For the text-containing cell, return its midpoint in (x, y) coordinate format. 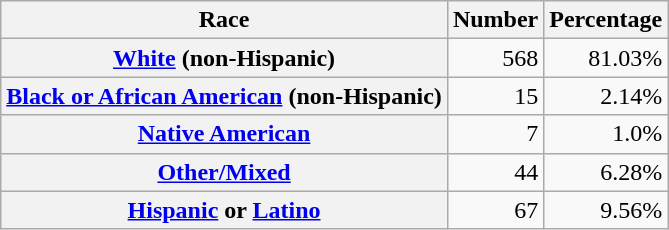
67 (495, 210)
568 (495, 58)
2.14% (606, 96)
1.0% (606, 134)
Black or African American (non-Hispanic) (224, 96)
Percentage (606, 20)
Other/Mixed (224, 172)
15 (495, 96)
81.03% (606, 58)
6.28% (606, 172)
White (non-Hispanic) (224, 58)
9.56% (606, 210)
44 (495, 172)
Number (495, 20)
Native American (224, 134)
Race (224, 20)
Hispanic or Latino (224, 210)
7 (495, 134)
